Locate the cell with the specified text and output its (x, y) center coordinate. 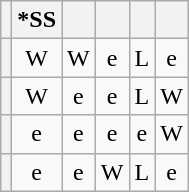
*SS (37, 20)
